Detect which cell encompasses the target text, then output its (x, y) center coordinate. 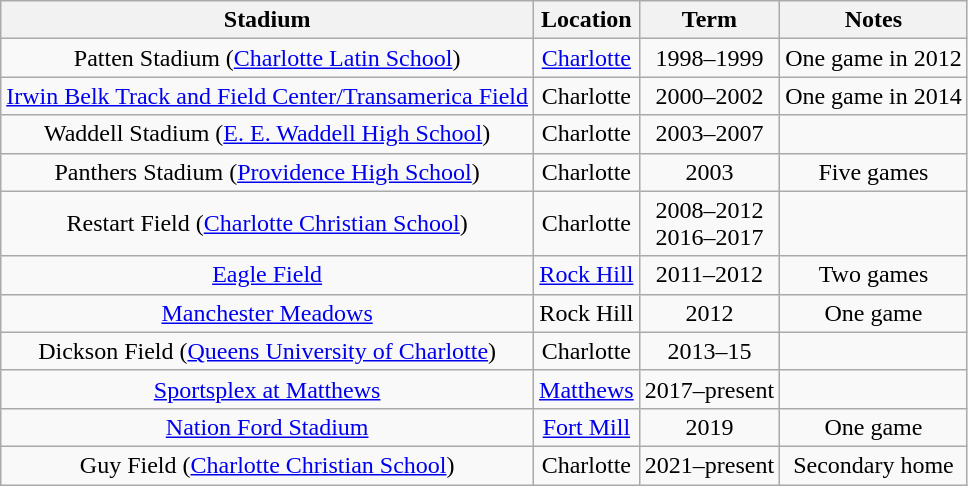
Nation Ford Stadium (268, 427)
Fort Mill (587, 427)
Term (709, 20)
Restart Field (Charlotte Christian School) (268, 224)
2000–2002 (709, 96)
2021–present (709, 465)
2011–2012 (709, 275)
Two games (874, 275)
Location (587, 20)
Dickson Field (Queens University of Charlotte) (268, 351)
Matthews (587, 389)
2013–15 (709, 351)
Secondary home (874, 465)
Eagle Field (268, 275)
Irwin Belk Track and Field Center/Transamerica Field (268, 96)
2017–present (709, 389)
One game in 2012 (874, 58)
2008–2012 2016–2017 (709, 224)
2019 (709, 427)
Stadium (268, 20)
Patten Stadium (Charlotte Latin School) (268, 58)
Notes (874, 20)
Waddell Stadium (E. E. Waddell High School) (268, 134)
One game in 2014 (874, 96)
Guy Field (Charlotte Christian School) (268, 465)
1998–1999 (709, 58)
2003–2007 (709, 134)
2012 (709, 313)
2003 (709, 172)
Manchester Meadows (268, 313)
Sportsplex at Matthews (268, 389)
Panthers Stadium (Providence High School) (268, 172)
Five games (874, 172)
